Return the (x, y) coordinate for the center point of the cell that contains the specified text.  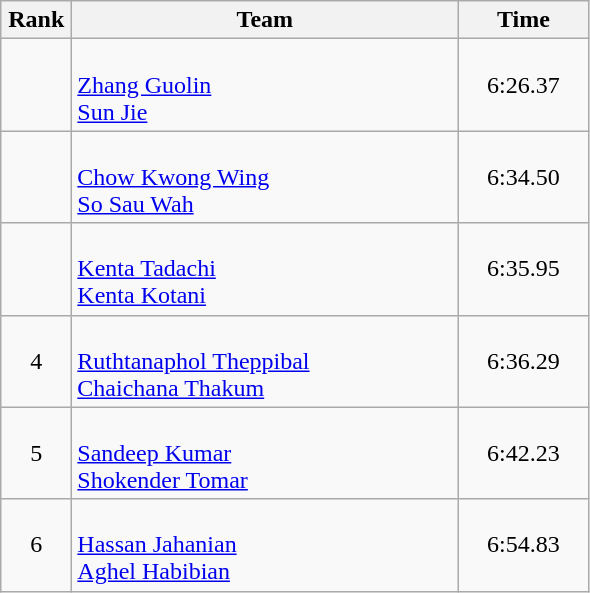
6:42.23 (524, 453)
Ruthtanaphol TheppibalChaichana Thakum (265, 361)
6:54.83 (524, 545)
6:35.95 (524, 269)
Team (265, 20)
Time (524, 20)
Chow Kwong WingSo Sau Wah (265, 177)
4 (36, 361)
5 (36, 453)
Kenta TadachiKenta Kotani (265, 269)
Hassan JahanianAghel Habibian (265, 545)
Sandeep KumarShokender Tomar (265, 453)
6 (36, 545)
6:26.37 (524, 85)
Rank (36, 20)
6:36.29 (524, 361)
Zhang GuolinSun Jie (265, 85)
6:34.50 (524, 177)
